Scan for the cell matching the given text and deliver its [x, y] coordinate at center. 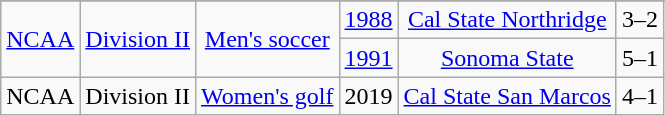
4–1 [640, 96]
1988 [368, 20]
Cal State San Marcos [507, 96]
Women's golf [268, 96]
Sonoma State [507, 58]
Men's soccer [268, 39]
1991 [368, 58]
5–1 [640, 58]
2019 [368, 96]
Cal State Northridge [507, 20]
3–2 [640, 20]
